Return the (x, y) coordinate for the center point of the cell that contains the specified text.  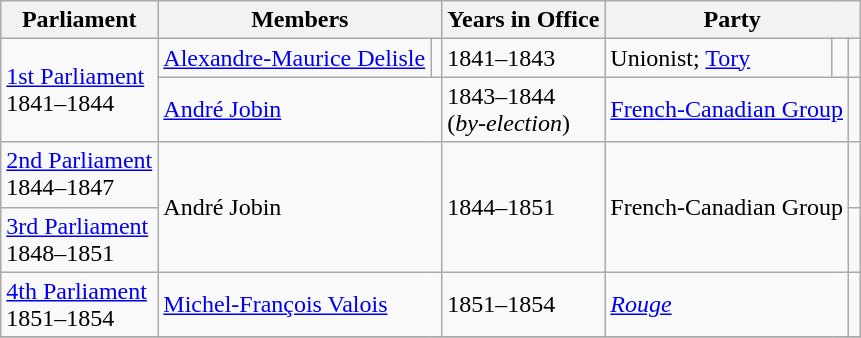
Members (300, 20)
4th Parliament 1851–1854 (80, 304)
1841–1843 (524, 58)
1843–1844(by-election) (524, 110)
Rouge (727, 304)
Party (732, 20)
Alexandre-Maurice Delisle (294, 58)
Michel-François Valois (300, 304)
3rd Parliament 1848–1851 (80, 240)
2nd Parliament 1844–1847 (80, 174)
Years in Office (524, 20)
Unionist; Tory (718, 58)
1844–1851 (524, 207)
Parliament (80, 20)
1st Parliament1841–1844 (80, 90)
1851–1854 (524, 304)
